Capture the cell that displays the provided text and extract its [x, y] central coordinate. 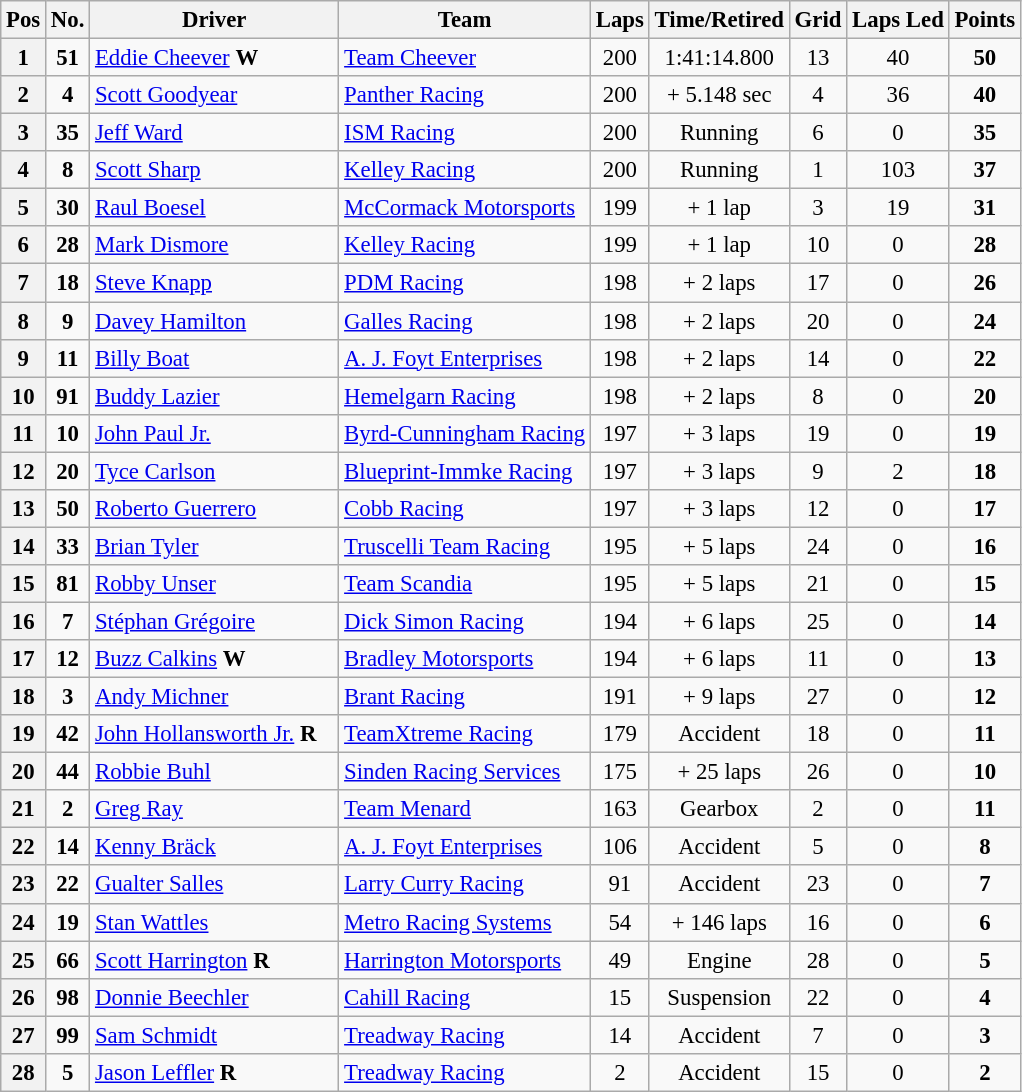
49 [620, 960]
Team Cheever [465, 58]
+ 5.148 sec [719, 95]
Harrington Motorsports [465, 960]
Roberto Guerrero [214, 509]
Bradley Motorsports [465, 659]
Time/Retired [719, 20]
+ 25 laps [719, 772]
Larry Curry Racing [465, 885]
Engine [719, 960]
99 [68, 1035]
Andy Michner [214, 697]
Billy Boat [214, 358]
McCormack Motorsports [465, 208]
Scott Goodyear [214, 95]
PDM Racing [465, 283]
30 [68, 208]
37 [984, 170]
TeamXtreme Racing [465, 734]
175 [620, 772]
Team [465, 20]
Dick Simon Racing [465, 621]
Steve Knapp [214, 283]
Team Scandia [465, 584]
Metro Racing Systems [465, 922]
44 [68, 772]
Byrd-Cunningham Racing [465, 433]
ISM Racing [465, 133]
98 [68, 997]
Blueprint-Immke Racing [465, 471]
Sinden Racing Services [465, 772]
John Hollansworth Jr. R [214, 734]
Hemelgarn Racing [465, 396]
Stan Wattles [214, 922]
Eddie Cheever W [214, 58]
54 [620, 922]
81 [68, 584]
Galles Racing [465, 321]
No. [68, 20]
Jason Leffler R [214, 1073]
Jeff Ward [214, 133]
Laps [620, 20]
Raul Boesel [214, 208]
Stéphan Grégoire [214, 621]
Truscelli Team Racing [465, 546]
Points [984, 20]
103 [898, 170]
106 [620, 847]
John Paul Jr. [214, 433]
Tyce Carlson [214, 471]
Team Menard [465, 809]
66 [68, 960]
Brant Racing [465, 697]
Driver [214, 20]
Panther Racing [465, 95]
Cahill Racing [465, 997]
Greg Ray [214, 809]
Pos [24, 20]
Buzz Calkins W [214, 659]
Grid [818, 20]
Sam Schmidt [214, 1035]
Donnie Beechler [214, 997]
Gearbox [719, 809]
Kenny Bräck [214, 847]
Gualter Salles [214, 885]
Davey Hamilton [214, 321]
33 [68, 546]
36 [898, 95]
163 [620, 809]
+ 146 laps [719, 922]
179 [620, 734]
Robbie Buhl [214, 772]
Scott Harrington R [214, 960]
Brian Tyler [214, 546]
1:41:14.800 [719, 58]
Robby Unser [214, 584]
Buddy Lazier [214, 396]
Suspension [719, 997]
Laps Led [898, 20]
Mark Dismore [214, 245]
191 [620, 697]
Cobb Racing [465, 509]
31 [984, 208]
51 [68, 58]
Scott Sharp [214, 170]
+ 9 laps [719, 697]
42 [68, 734]
